Return (x, y) of the center of cell containing provided text 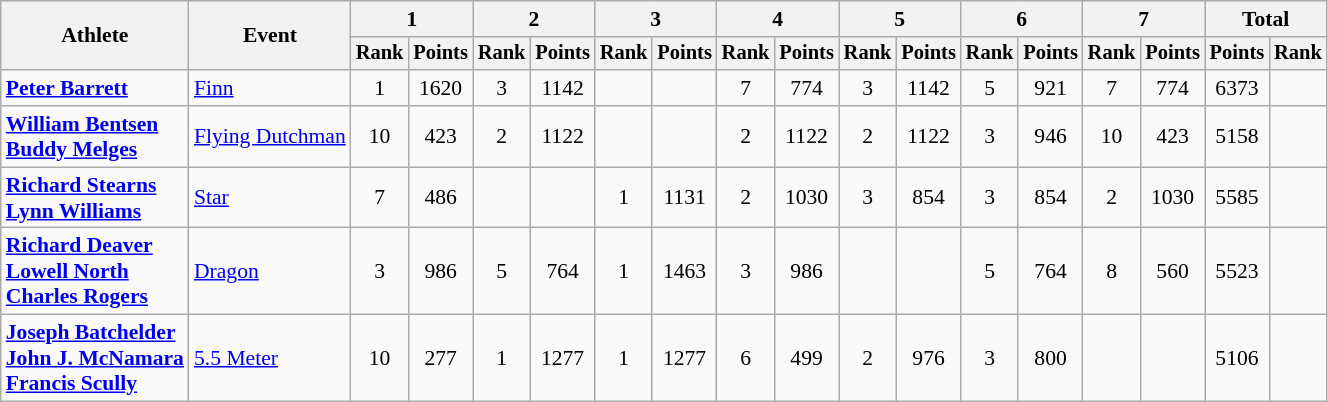
5585 (1237, 198)
946 (1050, 136)
277 (440, 358)
Peter Barrett (95, 88)
Joseph BatchelderJohn J. McNamaraFrancis Scully (95, 358)
5.5 Meter (270, 358)
499 (806, 358)
5158 (1237, 136)
1131 (684, 198)
Richard DeaverLowell NorthCharles Rogers (95, 272)
5106 (1237, 358)
800 (1050, 358)
560 (1172, 272)
Finn (270, 88)
976 (928, 358)
Flying Dutchman (270, 136)
8 (1112, 272)
William BentsenBuddy Melges (95, 136)
Star (270, 198)
Total (1266, 19)
1463 (684, 272)
Event (270, 36)
5523 (1237, 272)
Richard StearnsLynn Williams (95, 198)
Dragon (270, 272)
1620 (440, 88)
6373 (1237, 88)
486 (440, 198)
4 (778, 19)
Athlete (95, 36)
921 (1050, 88)
